Scan for the cell matching the given text and deliver its (X, Y) coordinate at center. 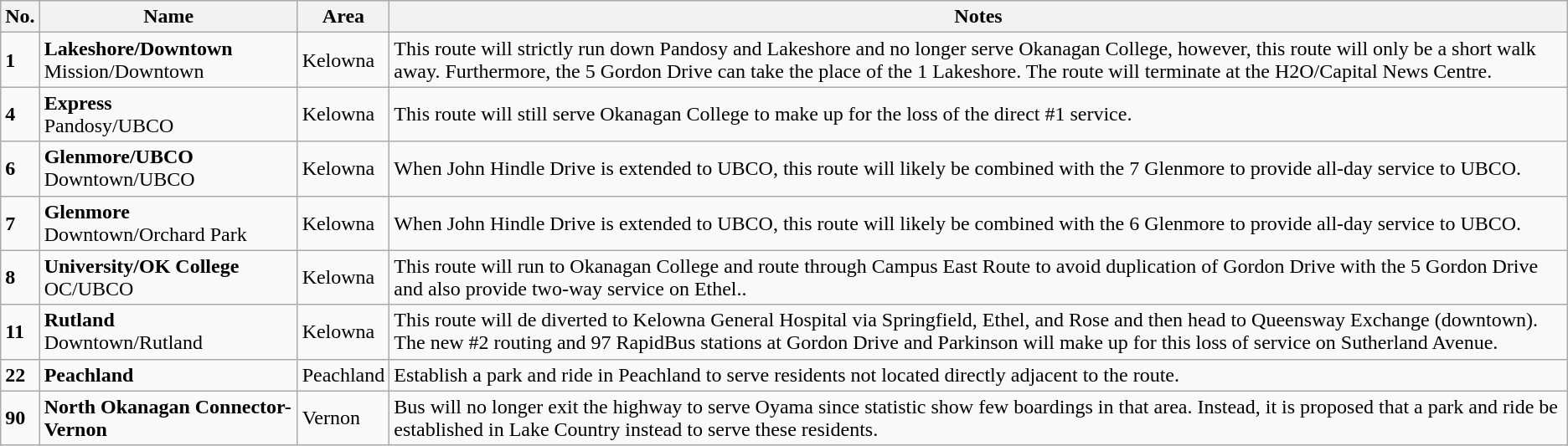
Vernon (343, 418)
6 (20, 169)
Lakeshore/DowntownMission/Downtown (168, 60)
8 (20, 278)
GlenmoreDowntown/Orchard Park (168, 223)
University/OK CollegeOC/UBCO (168, 278)
RutlandDowntown/Rutland (168, 331)
ExpressPandosy/UBCO (168, 114)
4 (20, 114)
Glenmore/UBCODowntown/UBCO (168, 169)
This route will still serve Okanagan College to make up for the loss of the direct #1 service. (978, 114)
Area (343, 17)
1 (20, 60)
When John Hindle Drive is extended to UBCO, this route will likely be combined with the 6 Glenmore to provide all-day service to UBCO. (978, 223)
7 (20, 223)
Notes (978, 17)
22 (20, 375)
North Okanagan Connector-Vernon (168, 418)
No. (20, 17)
Name (168, 17)
11 (20, 331)
When John Hindle Drive is extended to UBCO, this route will likely be combined with the 7 Glenmore to provide all-day service to UBCO. (978, 169)
Establish a park and ride in Peachland to serve residents not located directly adjacent to the route. (978, 375)
90 (20, 418)
